Output the [X, Y] coordinate of the center of the cell containing the given text.  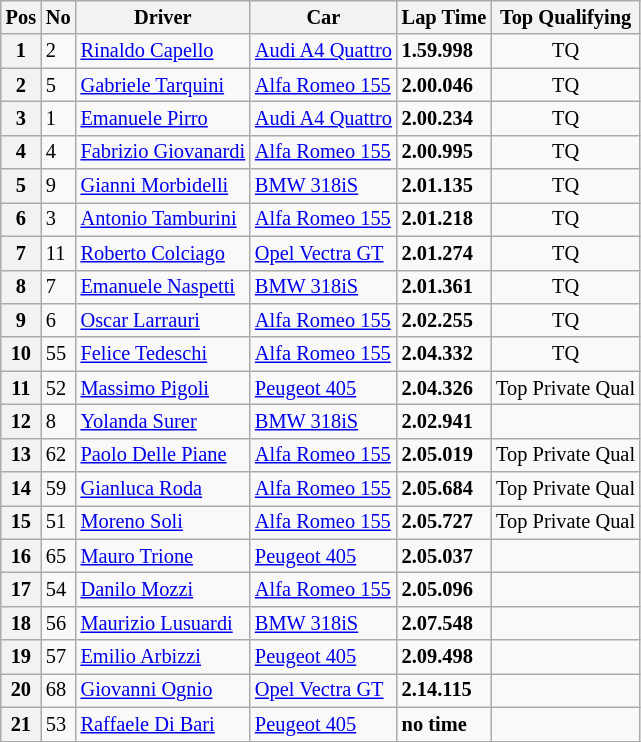
16 [21, 556]
Mauro Trione [163, 556]
68 [58, 690]
Paolo Delle Piane [163, 455]
52 [58, 388]
no time [444, 724]
2.01.274 [444, 253]
Roberto Colciago [163, 253]
56 [58, 623]
2.09.498 [444, 657]
2.04.332 [444, 354]
2.01.135 [444, 186]
54 [58, 589]
Driver [163, 17]
Top Qualifying [566, 17]
19 [21, 657]
17 [21, 589]
21 [21, 724]
2.05.727 [444, 522]
Gabriele Tarquini [163, 85]
2.05.037 [444, 556]
Fabrizio Giovanardi [163, 152]
Massimo Pigoli [163, 388]
51 [58, 522]
Maurizio Lusuardi [163, 623]
14 [21, 489]
15 [21, 522]
Felice Tedeschi [163, 354]
53 [58, 724]
Rinaldo Capello [163, 51]
Danilo Mozzi [163, 589]
Antonio Tamburini [163, 219]
2.05.684 [444, 489]
2.14.115 [444, 690]
2.05.096 [444, 589]
12 [21, 421]
2.00.234 [444, 118]
Yolanda Surer [163, 421]
2.02.255 [444, 320]
Moreno Soli [163, 522]
Raffaele Di Bari [163, 724]
2.00.995 [444, 152]
2.00.046 [444, 85]
Gianluca Roda [163, 489]
62 [58, 455]
2.05.019 [444, 455]
2.01.361 [444, 287]
Car [324, 17]
Giovanni Ognio [163, 690]
Lap Time [444, 17]
20 [21, 690]
Emanuele Naspetti [163, 287]
55 [58, 354]
1.59.998 [444, 51]
Emilio Arbizzi [163, 657]
2.04.326 [444, 388]
2.02.941 [444, 421]
59 [58, 489]
2.07.548 [444, 623]
13 [21, 455]
65 [58, 556]
2.01.218 [444, 219]
Pos [21, 17]
Oscar Larrauri [163, 320]
No [58, 17]
18 [21, 623]
Gianni Morbidelli [163, 186]
Emanuele Pirro [163, 118]
10 [21, 354]
57 [58, 657]
